Find where the given text appears and provide that cell's center as (X, Y) coordinate. 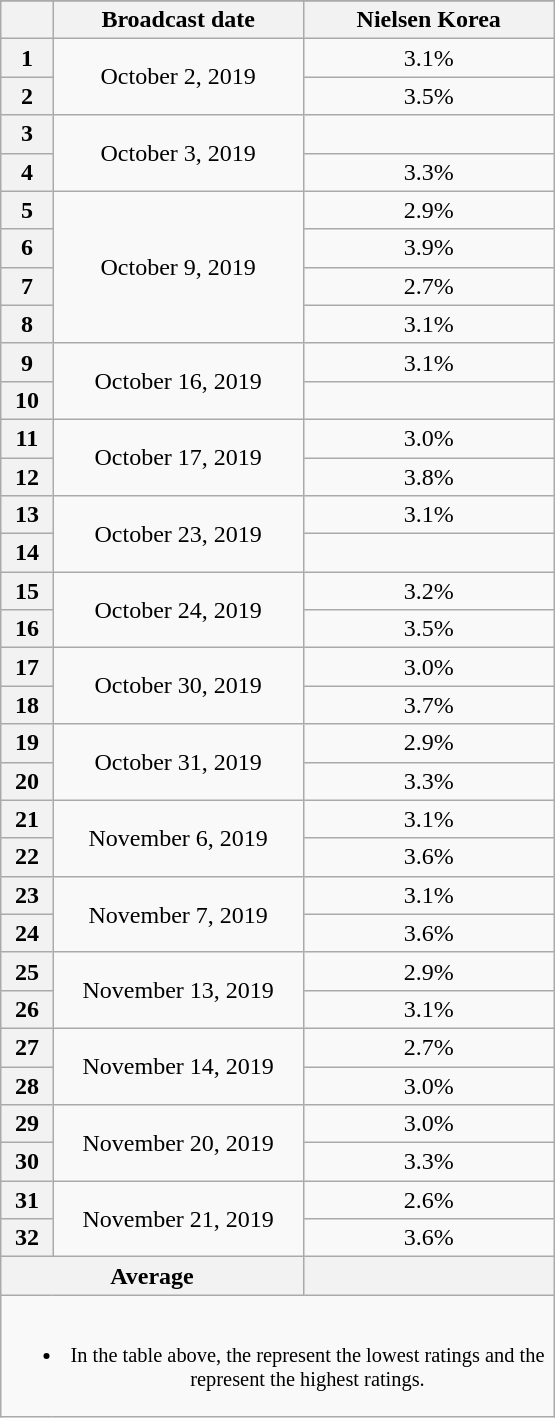
6 (27, 248)
October 24, 2019 (178, 610)
November 14, 2019 (178, 1066)
November 13, 2019 (178, 990)
October 31, 2019 (178, 762)
30 (27, 1162)
14 (27, 553)
19 (27, 743)
November 7, 2019 (178, 914)
31 (27, 1200)
17 (27, 667)
3 (27, 134)
22 (27, 857)
Average (152, 1276)
2 (27, 96)
23 (27, 895)
October 9, 2019 (178, 267)
October 2, 2019 (178, 77)
3.2% (428, 591)
26 (27, 1009)
15 (27, 591)
October 3, 2019 (178, 153)
1 (27, 58)
November 6, 2019 (178, 838)
October 16, 2019 (178, 381)
28 (27, 1085)
November 20, 2019 (178, 1143)
7 (27, 286)
4 (27, 172)
12 (27, 477)
18 (27, 705)
3.7% (428, 705)
3.8% (428, 477)
3.9% (428, 248)
5 (27, 210)
October 23, 2019 (178, 534)
25 (27, 971)
27 (27, 1047)
32 (27, 1238)
21 (27, 819)
16 (27, 629)
8 (27, 324)
11 (27, 438)
October 30, 2019 (178, 686)
Broadcast date (178, 20)
29 (27, 1124)
October 17, 2019 (178, 457)
24 (27, 933)
November 21, 2019 (178, 1219)
Nielsen Korea (428, 20)
2.6% (428, 1200)
13 (27, 515)
9 (27, 362)
In the table above, the represent the lowest ratings and the represent the highest ratings. (278, 1356)
20 (27, 781)
10 (27, 400)
